Search for the cell housing the specified text and yield its [x, y] center coordinate. 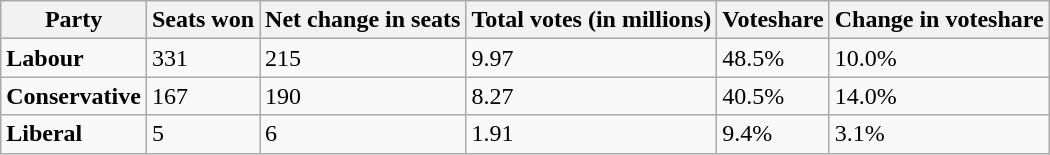
10.0% [939, 58]
Party [74, 20]
Liberal [74, 134]
1.91 [592, 134]
Seats won [202, 20]
Total votes (in millions) [592, 20]
215 [363, 58]
Net change in seats [363, 20]
14.0% [939, 96]
190 [363, 96]
40.5% [773, 96]
9.4% [773, 134]
Conservative [74, 96]
6 [363, 134]
331 [202, 58]
8.27 [592, 96]
Voteshare [773, 20]
Change in voteshare [939, 20]
5 [202, 134]
3.1% [939, 134]
9.97 [592, 58]
Labour [74, 58]
48.5% [773, 58]
167 [202, 96]
